Provide the (x, y) coordinate of the cell's center where the given text is located.  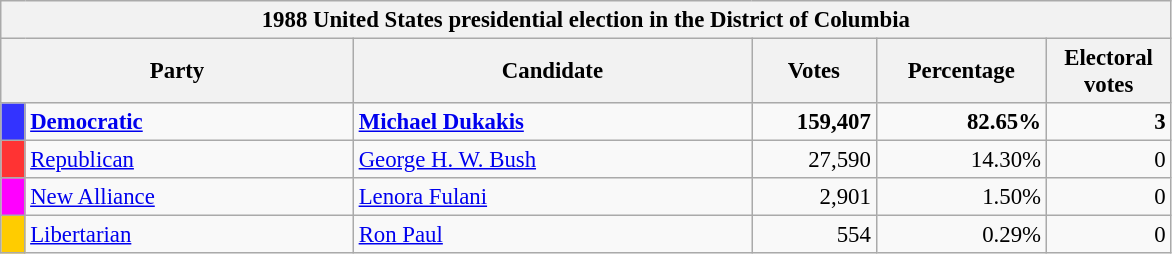
Ron Paul (552, 235)
Democratic (189, 122)
Percentage (961, 72)
2,901 (814, 197)
1.50% (961, 197)
82.65% (961, 122)
27,590 (814, 160)
Electoral votes (1108, 72)
Michael Dukakis (552, 122)
Party (178, 72)
Republican (189, 160)
Votes (814, 72)
3 (1108, 122)
159,407 (814, 122)
14.30% (961, 160)
1988 United States presidential election in the District of Columbia (586, 20)
New Alliance (189, 197)
Lenora Fulani (552, 197)
0.29% (961, 235)
Libertarian (189, 235)
554 (814, 235)
George H. W. Bush (552, 160)
Candidate (552, 72)
